Return the (x, y) coordinate for the center point of the cell that contains the specified text.  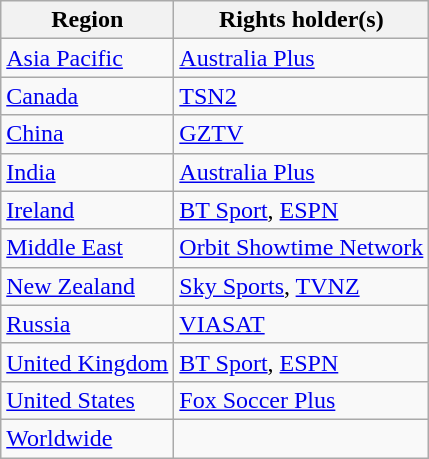
China (88, 134)
Rights holder(s) (302, 20)
TSN2 (302, 96)
Sky Sports, TVNZ (302, 286)
GZTV (302, 134)
Canada (88, 96)
United States (88, 400)
Region (88, 20)
Ireland (88, 210)
Russia (88, 324)
Asia Pacific (88, 58)
Orbit Showtime Network (302, 248)
Worldwide (88, 438)
New Zealand (88, 286)
VIASAT (302, 324)
Fox Soccer Plus (302, 400)
United Kingdom (88, 362)
India (88, 172)
Middle East (88, 248)
